Provide the (x, y) coordinate of the cell's center where the given text is located.  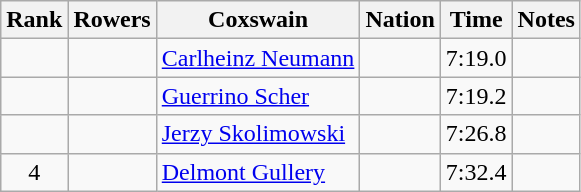
Rank (34, 20)
Delmont Gullery (258, 172)
7:26.8 (476, 134)
Guerrino Scher (258, 96)
4 (34, 172)
Coxswain (258, 20)
Notes (546, 20)
7:32.4 (476, 172)
7:19.0 (476, 58)
Rowers (112, 20)
7:19.2 (476, 96)
Time (476, 20)
Jerzy Skolimowski (258, 134)
Nation (400, 20)
Carlheinz Neumann (258, 58)
